Return (X, Y) of the center of cell containing provided text 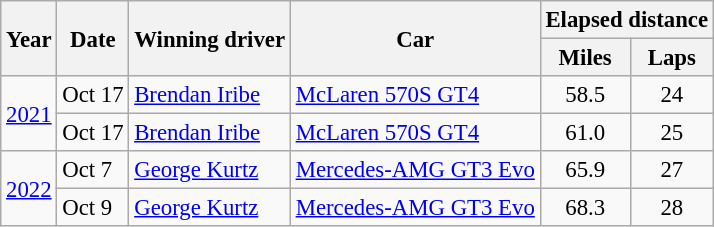
Laps (672, 58)
65.9 (585, 170)
2021 (29, 114)
Car (415, 38)
Date (93, 38)
58.5 (585, 95)
Miles (585, 58)
Winning driver (210, 38)
27 (672, 170)
2022 (29, 188)
Elapsed distance (626, 20)
28 (672, 208)
Oct 7 (93, 170)
Oct 9 (93, 208)
68.3 (585, 208)
Year (29, 38)
25 (672, 133)
61.0 (585, 133)
24 (672, 95)
